Determine the [x, y] coordinate at the center of the cell enclosing the given text.  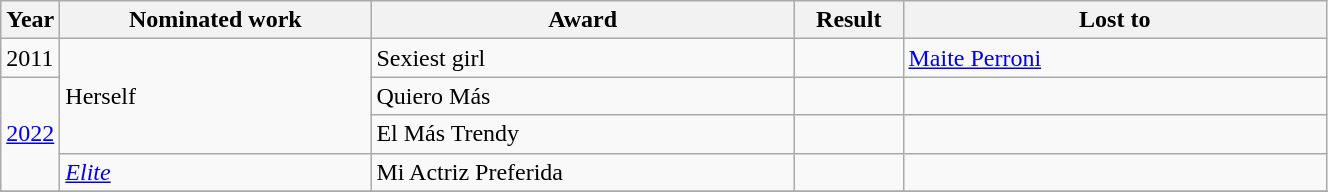
Award [583, 20]
Lost to [1115, 20]
Quiero Más [583, 96]
Nominated work [216, 20]
El Más Trendy [583, 134]
Sexiest girl [583, 58]
Mi Actriz Preferida [583, 172]
Result [848, 20]
Maite Perroni [1115, 58]
Year [30, 20]
Elite [216, 172]
2011 [30, 58]
Herself [216, 96]
2022 [30, 134]
